Search for the cell housing the specified text and yield its (X, Y) center coordinate. 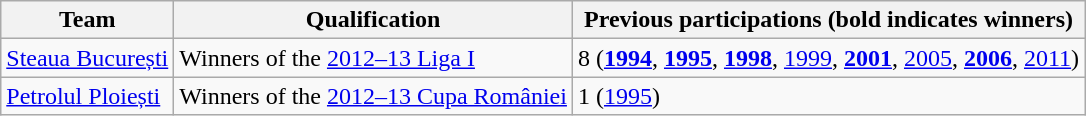
Winners of the 2012–13 Liga I (374, 58)
Qualification (374, 20)
Petrolul Ploiești (88, 96)
Previous participations (bold indicates winners) (828, 20)
Steaua București (88, 58)
8 (1994, 1995, 1998, 1999, 2001, 2005, 2006, 2011) (828, 58)
1 (1995) (828, 96)
Team (88, 20)
Winners of the 2012–13 Cupa României (374, 96)
